Find where the given text appears and provide that cell's center as (X, Y) coordinate. 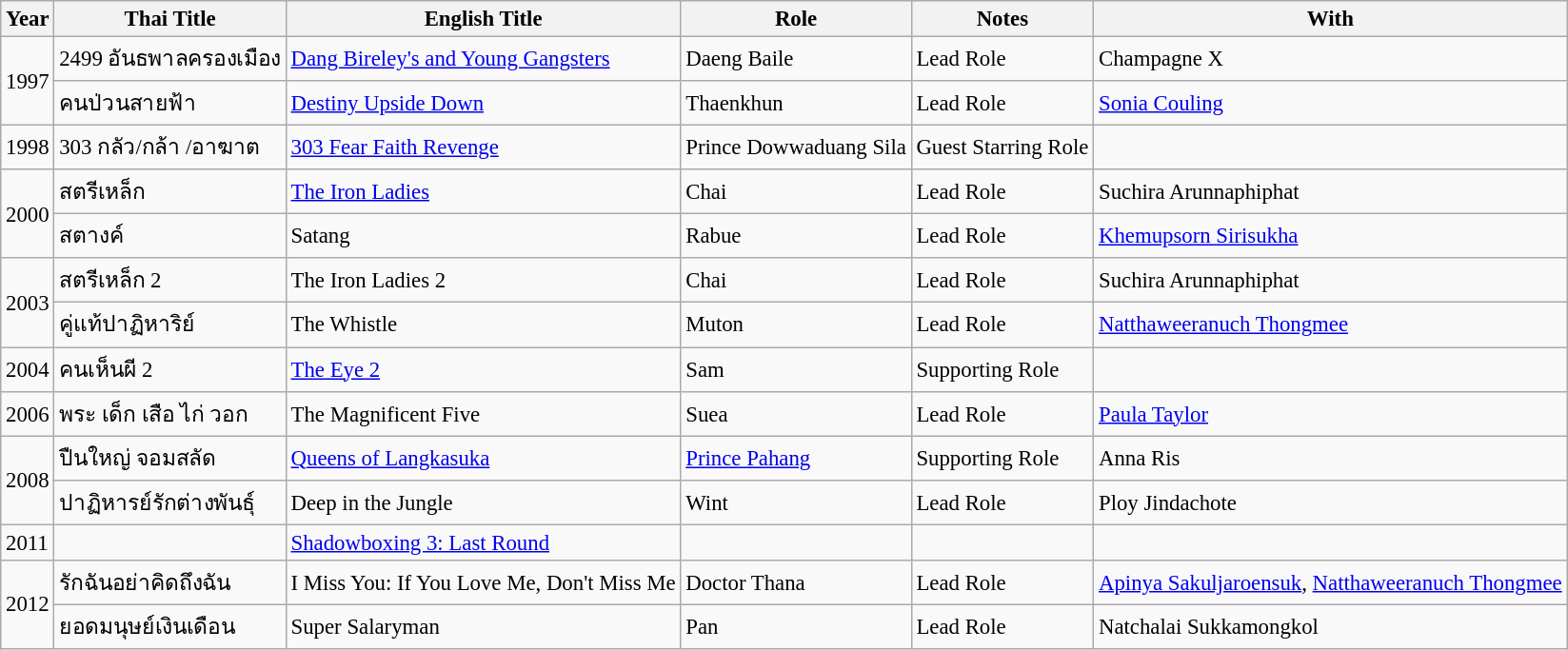
2499 อันธพาลครองเมือง (169, 59)
Satang (484, 236)
พระ เด็ก เสือ ไก่ วอก (169, 413)
Anna Ris (1331, 459)
Guest Starring Role (1002, 148)
The Whistle (484, 325)
1997 (28, 82)
Prince Dowwaduang Sila (796, 148)
2004 (28, 369)
Natchalai Sukkamongkol (1331, 626)
303 กลัว/กล้า /อาฆาต (169, 148)
Daeng Baile (796, 59)
2012 (28, 605)
Prince Pahang (796, 459)
The Eye 2 (484, 369)
Queens of Langkasuka (484, 459)
Super Salaryman (484, 626)
2008 (28, 480)
ปาฏิหารย์รักต่างพันธุ์ (169, 502)
Suea (796, 413)
คนเห็นผี 2 (169, 369)
Doctor Thana (796, 582)
Notes (1002, 19)
Champagne X (1331, 59)
Sam (796, 369)
สตรีเหล็ก (169, 192)
Apinya Sakuljaroensuk, Natthaweeranuch Thongmee (1331, 582)
Paula Taylor (1331, 413)
สตรีเหล็ก 2 (169, 282)
Rabue (796, 236)
1998 (28, 148)
ยอดมนุษย์เงินเดือน (169, 626)
Natthaweeranuch Thongmee (1331, 325)
I Miss You: If You Love Me, Don't Miss Me (484, 582)
สตางค์ (169, 236)
Ploy Jindachote (1331, 502)
With (1331, 19)
คนป่วนสายฟ้า (169, 103)
The Iron Ladies 2 (484, 282)
Role (796, 19)
Thai Title (169, 19)
Destiny Upside Down (484, 103)
Wint (796, 502)
2000 (28, 213)
The Magnificent Five (484, 413)
English Title (484, 19)
คู่แท้ปาฏิหาริย์ (169, 325)
Deep in the Jungle (484, 502)
Shadowboxing 3: Last Round (484, 542)
Dang Bireley's and Young Gangsters (484, 59)
Pan (796, 626)
2006 (28, 413)
Thaenkhun (796, 103)
303 Fear Faith Revenge (484, 148)
2003 (28, 303)
ปืนใหญ่ จอมสลัด (169, 459)
Khemupsorn Sirisukha (1331, 236)
The Iron Ladies (484, 192)
2011 (28, 542)
Year (28, 19)
รักฉันอย่าคิดถึงฉัน (169, 582)
Muton (796, 325)
Sonia Couling (1331, 103)
